From the cell containing the given text, extract its center point as [X, Y] coordinate. 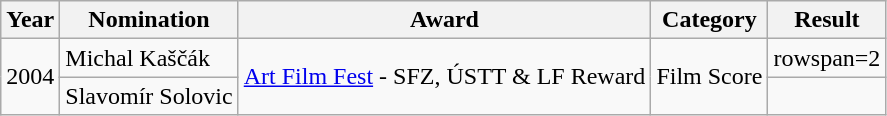
Year [30, 20]
Film Score [710, 77]
Nomination [149, 20]
Michal Kaščák [149, 58]
Art Film Fest - SFZ, ÚSTT & LF Reward [444, 77]
Award [444, 20]
2004 [30, 77]
Result [827, 20]
Category [710, 20]
rowspan=2 [827, 58]
Slavomír Solovic [149, 96]
